Extract the [x, y] coordinate from the center of the cell holding the provided text.  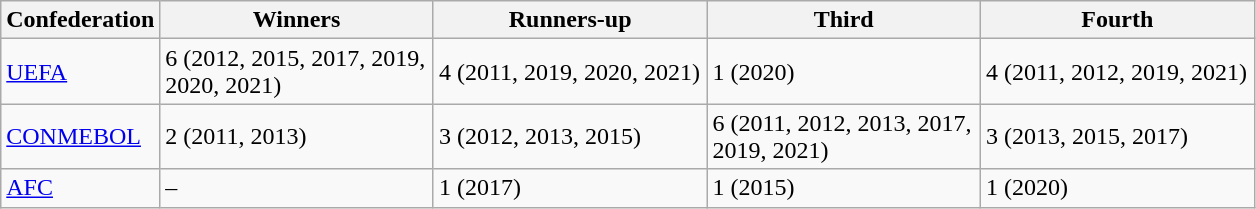
1 (2017) [570, 188]
– [297, 188]
4 (2011, 2019, 2020, 2021) [570, 72]
6 (2012, 2015, 2017, 2019, 2020, 2021) [297, 72]
1 (2015) [844, 188]
3 (2013, 2015, 2017) [1117, 136]
Winners [297, 20]
AFC [80, 188]
2 (2011, 2013) [297, 136]
Runners-up [570, 20]
4 (2011, 2012, 2019, 2021) [1117, 72]
UEFA [80, 72]
3 (2012, 2013, 2015) [570, 136]
Fourth [1117, 20]
6 (2011, 2012, 2013, 2017, 2019, 2021) [844, 136]
Third [844, 20]
Confederation [80, 20]
CONMEBOL [80, 136]
